Return (x, y) of the center of cell containing provided text 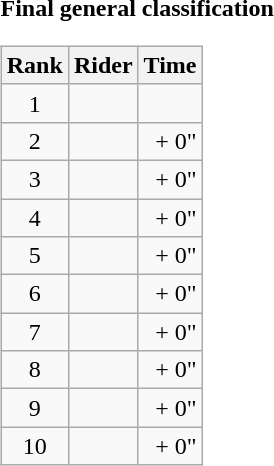
2 (34, 141)
Rank (34, 65)
Rider (103, 65)
10 (34, 446)
4 (34, 217)
7 (34, 332)
5 (34, 256)
1 (34, 103)
8 (34, 370)
3 (34, 179)
Time (170, 65)
6 (34, 294)
9 (34, 408)
